Identify which cell holds the provided text, then report its [x, y] central coordinate. 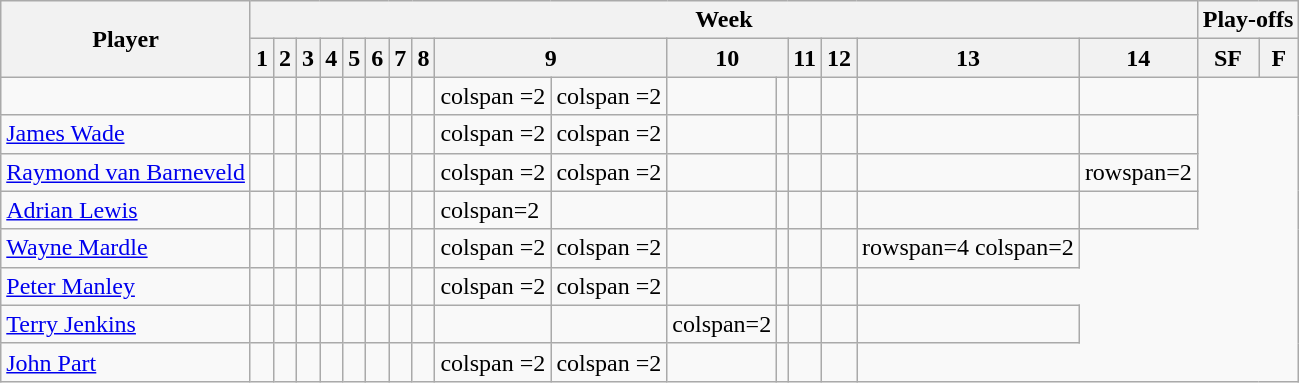
James Wade [126, 134]
Wayne Mardle [126, 248]
10 [728, 58]
1 [262, 58]
Peter Manley [126, 286]
F [1279, 58]
rowspan=2 [1138, 172]
14 [1138, 58]
John Part [126, 362]
4 [332, 58]
Week [724, 20]
Player [126, 39]
SF [1228, 58]
Terry Jenkins [126, 324]
12 [840, 58]
8 [424, 58]
3 [308, 58]
6 [378, 58]
11 [805, 58]
7 [400, 58]
2 [284, 58]
rowspan=4 colspan=2 [968, 248]
Adrian Lewis [126, 210]
Play-offs [1248, 20]
13 [968, 58]
9 [551, 58]
Raymond van Barneveld [126, 172]
5 [354, 58]
